Output the (x, y) coordinate of the center of the cell containing the given text.  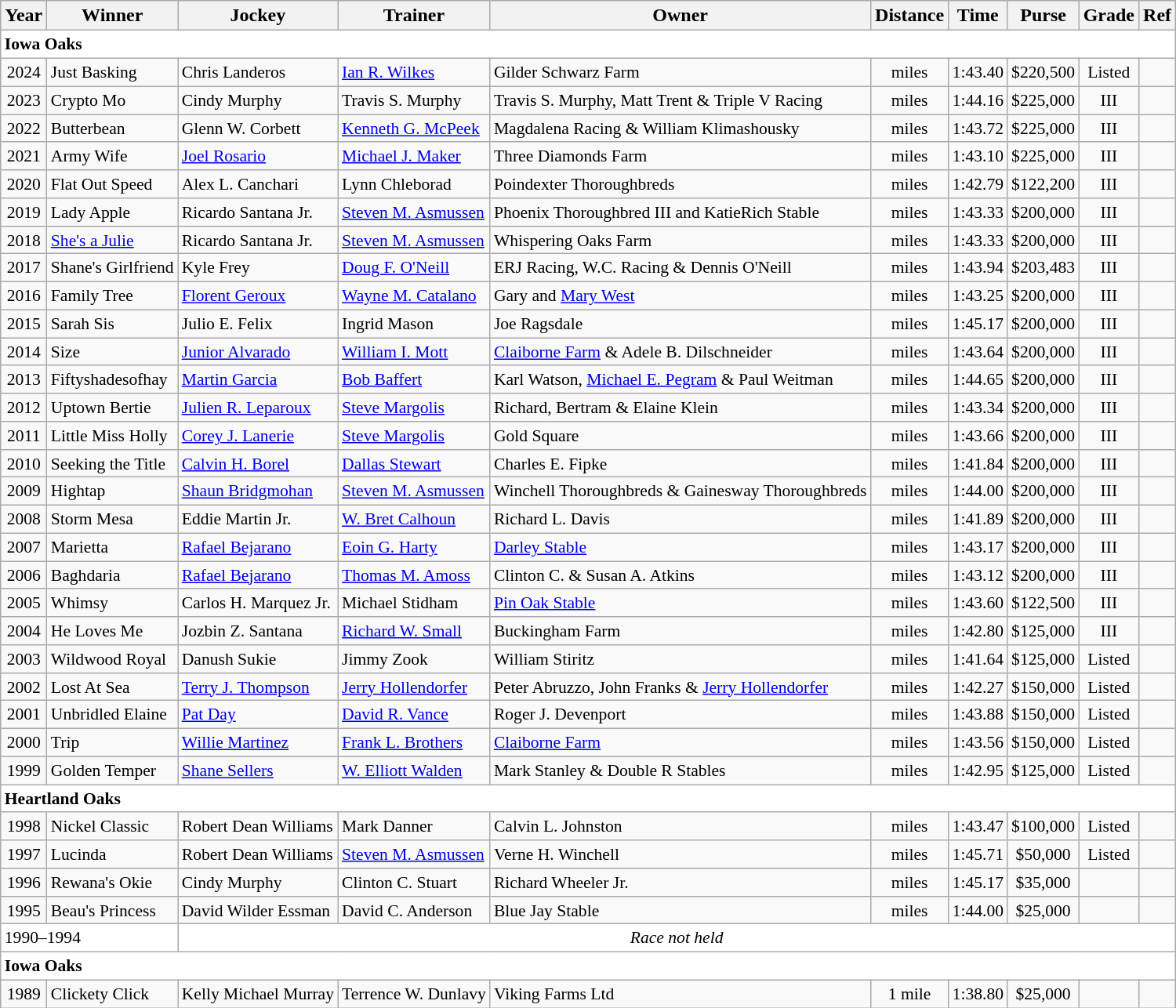
Thomas M. Amoss (414, 575)
$35,000 (1043, 883)
Eddie Martin Jr. (258, 519)
Richard L. Davis (681, 519)
1:45.71 (978, 854)
Purse (1043, 16)
Heartland Oaks (588, 799)
2020 (24, 184)
1:43.60 (978, 603)
Kyle Frey (258, 268)
$50,000 (1043, 854)
Unbridled Elaine (113, 715)
Joel Rosario (258, 156)
2008 (24, 519)
Uptown Bertie (113, 408)
$220,500 (1043, 72)
Claiborne Farm (681, 742)
Owner (681, 16)
Ref (1157, 16)
1990–1994 (89, 938)
2004 (24, 631)
Phoenix Thoroughbred III and KatieRich Stable (681, 212)
2024 (24, 72)
2018 (24, 240)
Pin Oak Stable (681, 603)
Army Wife (113, 156)
Jerry Hollendorfer (414, 687)
Eoin G. Harty (414, 547)
2013 (24, 379)
Fiftyshadesofhay (113, 379)
Claiborne Farm & Adele B. Dilschneider (681, 352)
Shane Sellers (258, 771)
1:42.27 (978, 687)
Blue Jay Stable (681, 910)
1:42.79 (978, 184)
1:44.16 (978, 100)
Year (24, 16)
Whispering Oaks Farm (681, 240)
Beau's Princess (113, 910)
Karl Watson, Michael E. Pegram & Paul Weitman (681, 379)
1:41.89 (978, 519)
2023 (24, 100)
$100,000 (1043, 826)
Golden Temper (113, 771)
$203,483 (1043, 268)
Gilder Schwarz Farm (681, 72)
Calvin L. Johnston (681, 826)
Joe Ragsdale (681, 324)
2003 (24, 659)
Junior Alvarado (258, 352)
1999 (24, 771)
1:43.12 (978, 575)
Just Basking (113, 72)
1:41.64 (978, 659)
2007 (24, 547)
2015 (24, 324)
Seeking the Title (113, 463)
Pat Day (258, 715)
2000 (24, 742)
Clinton C. & Susan A. Atkins (681, 575)
Lady Apple (113, 212)
1:43.56 (978, 742)
Charles E. Fipke (681, 463)
Rewana's Okie (113, 883)
1:43.47 (978, 826)
Clickety Click (113, 994)
Peter Abruzzo, John Franks & Jerry Hollendorfer (681, 687)
Trip (113, 742)
Michael J. Maker (414, 156)
Danush Sukie (258, 659)
Crypto Mo (113, 100)
Travis S. Murphy (414, 100)
Poindexter Thoroughbreds (681, 184)
William Stiritz (681, 659)
Marietta (113, 547)
1995 (24, 910)
Michael Stidham (414, 603)
1:43.17 (978, 547)
$122,200 (1043, 184)
Darley Stable (681, 547)
Viking Farms Ltd (681, 994)
Verne H. Winchell (681, 854)
Travis S. Murphy, Matt Trent & Triple V Racing (681, 100)
Butterbean (113, 129)
1989 (24, 994)
2011 (24, 436)
Storm Mesa (113, 519)
Race not held (677, 938)
2005 (24, 603)
William I. Mott (414, 352)
1:43.34 (978, 408)
2016 (24, 296)
Calvin H. Borel (258, 463)
Buckingham Farm (681, 631)
1:43.40 (978, 72)
Winner (113, 16)
2014 (24, 352)
$122,500 (1043, 603)
1:43.72 (978, 129)
Lost At Sea (113, 687)
2012 (24, 408)
1:43.66 (978, 436)
Ingrid Mason (414, 324)
David Wilder Essman (258, 910)
Julien R. Leparoux (258, 408)
Richard Wheeler Jr. (681, 883)
Terrence W. Dunlavy (414, 994)
Alex L. Canchari (258, 184)
Wildwood Royal (113, 659)
Family Tree (113, 296)
Richard W. Small (414, 631)
Mark Danner (414, 826)
1 mile (909, 994)
2022 (24, 129)
2019 (24, 212)
Time (978, 16)
2017 (24, 268)
Gold Square (681, 436)
She's a Julie (113, 240)
Julio E. Felix (258, 324)
1996 (24, 883)
Martin Garcia (258, 379)
Terry J. Thompson (258, 687)
2021 (24, 156)
David R. Vance (414, 715)
Shane's Girlfriend (113, 268)
Lucinda (113, 854)
Little Miss Holly (113, 436)
Baghdaria (113, 575)
Gary and Mary West (681, 296)
Bob Baffert (414, 379)
Hightap (113, 491)
Trainer (414, 16)
1:42.95 (978, 771)
1:41.84 (978, 463)
2006 (24, 575)
David C. Anderson (414, 910)
Size (113, 352)
Magdalena Racing & William Klimashousky (681, 129)
Nickel Classic (113, 826)
Kenneth G. McPeek (414, 129)
Grade (1109, 16)
Jozbin Z. Santana (258, 631)
Glenn W. Corbett (258, 129)
1:43.25 (978, 296)
Corey J. Lanerie (258, 436)
Mark Stanley & Double R Stables (681, 771)
Whimsy (113, 603)
Clinton C. Stuart (414, 883)
Winchell Thoroughbreds & Gainesway Thoroughbreds (681, 491)
2001 (24, 715)
W. Bret Calhoun (414, 519)
Dallas Stewart (414, 463)
Richard, Bertram & Elaine Klein (681, 408)
Flat Out Speed (113, 184)
2002 (24, 687)
1997 (24, 854)
1:43.10 (978, 156)
ERJ Racing, W.C. Racing & Dennis O'Neill (681, 268)
Ian R. Wilkes (414, 72)
Shaun Bridgmohan (258, 491)
Distance (909, 16)
Sarah Sis (113, 324)
1:43.64 (978, 352)
Wayne M. Catalano (414, 296)
2010 (24, 463)
Frank L. Brothers (414, 742)
Kelly Michael Murray (258, 994)
Jimmy Zook (414, 659)
Three Diamonds Farm (681, 156)
1:43.88 (978, 715)
He Loves Me (113, 631)
1:44.65 (978, 379)
1998 (24, 826)
1:43.94 (978, 268)
Chris Landeros (258, 72)
Florent Geroux (258, 296)
Willie Martinez (258, 742)
Roger J. Devenport (681, 715)
Jockey (258, 16)
Lynn Chleborad (414, 184)
2009 (24, 491)
Carlos H. Marquez Jr. (258, 603)
1:42.80 (978, 631)
W. Elliott Walden (414, 771)
1:38.80 (978, 994)
Doug F. O'Neill (414, 268)
